Detect which cell encompasses the target text, then output its [x, y] center coordinate. 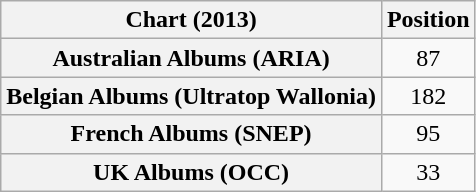
33 [428, 172]
95 [428, 134]
Position [428, 20]
182 [428, 96]
UK Albums (OCC) [192, 172]
Belgian Albums (Ultratop Wallonia) [192, 96]
87 [428, 58]
Australian Albums (ARIA) [192, 58]
French Albums (SNEP) [192, 134]
Chart (2013) [192, 20]
